Find where the given text appears and provide that cell's center as (x, y) coordinate. 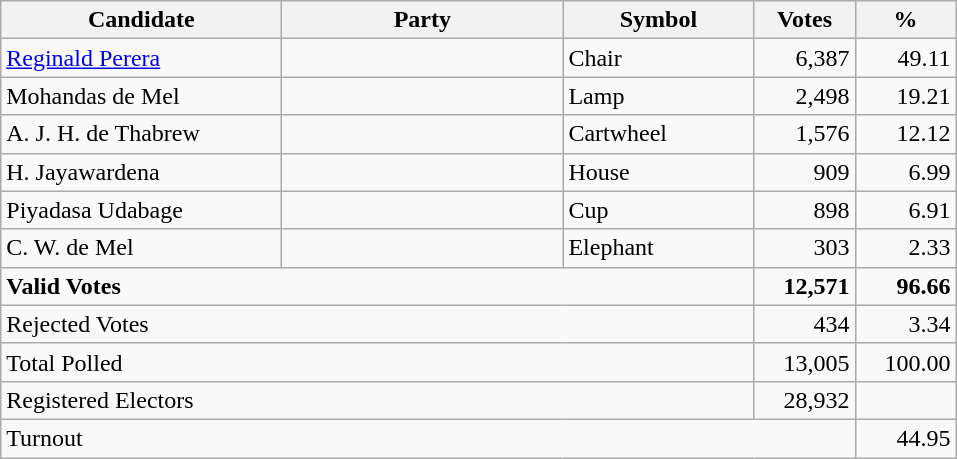
100.00 (906, 362)
C. W. de Mel (142, 248)
1,576 (804, 134)
Candidate (142, 20)
Lamp (658, 96)
12,571 (804, 286)
Cup (658, 210)
A. J. H. de Thabrew (142, 134)
44.95 (906, 438)
% (906, 20)
Total Polled (378, 362)
Valid Votes (378, 286)
6,387 (804, 58)
Reginald Perera (142, 58)
434 (804, 324)
Party (422, 20)
Rejected Votes (378, 324)
Registered Electors (378, 400)
303 (804, 248)
Symbol (658, 20)
Mohandas de Mel (142, 96)
2.33 (906, 248)
3.34 (906, 324)
Cartwheel (658, 134)
909 (804, 172)
Turnout (428, 438)
6.99 (906, 172)
6.91 (906, 210)
12.12 (906, 134)
13,005 (804, 362)
28,932 (804, 400)
19.21 (906, 96)
49.11 (906, 58)
898 (804, 210)
Piyadasa Udabage (142, 210)
Elephant (658, 248)
Chair (658, 58)
2,498 (804, 96)
H. Jayawardena (142, 172)
Votes (804, 20)
96.66 (906, 286)
House (658, 172)
